Output the [x, y] coordinate of the center of the cell containing the given text.  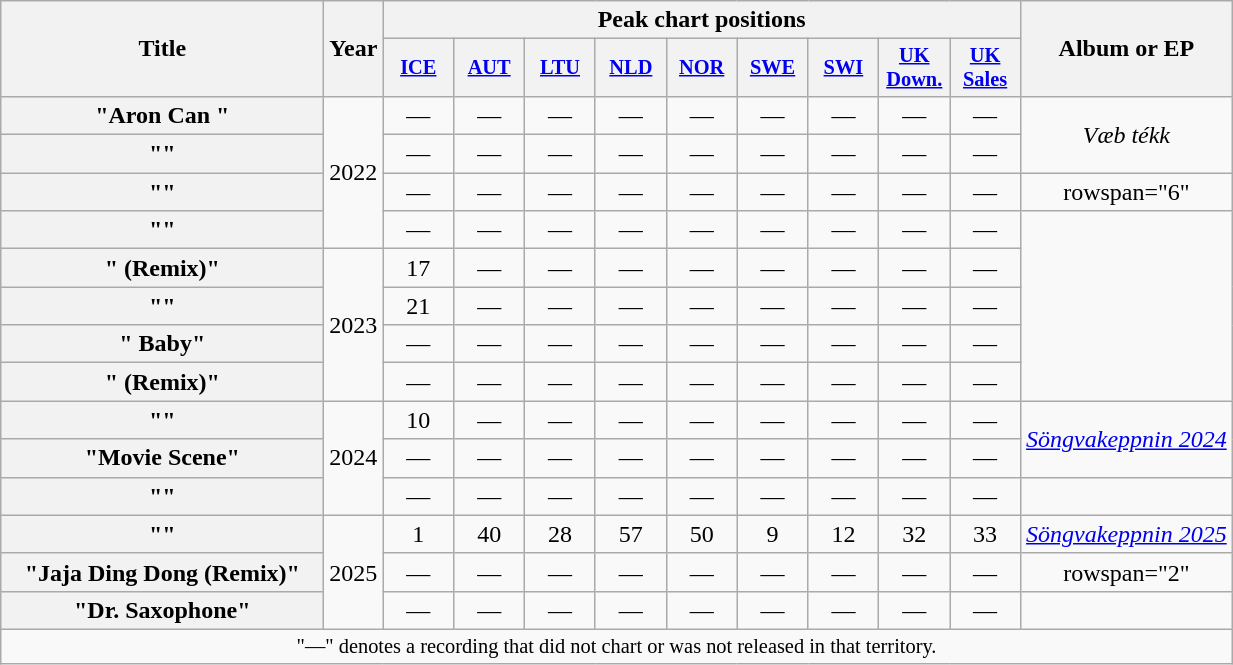
UKSales [986, 68]
57 [630, 534]
2025 [354, 572]
AUT [490, 68]
Year [354, 49]
rowspan="2" [1127, 572]
9 [772, 534]
17 [418, 268]
2022 [354, 172]
Album or EP [1127, 49]
"—" denotes a recording that did not chart or was not released in that territory. [616, 646]
SWI [844, 68]
" Baby" [162, 344]
NLD [630, 68]
"Dr. Saxophone" [162, 610]
SWE [772, 68]
Væb tékk [1127, 134]
Söngvakeppnin 2024 [1127, 439]
28 [560, 534]
rowspan="6" [1127, 192]
33 [986, 534]
UKDown. [914, 68]
"Jaja Ding Dong (Remix)" [162, 572]
"Movie Scene" [162, 458]
Peak chart positions [702, 20]
32 [914, 534]
50 [702, 534]
2024 [354, 458]
ICE [418, 68]
21 [418, 306]
Title [162, 49]
40 [490, 534]
LTU [560, 68]
"Aron Can " [162, 115]
NOR [702, 68]
Söngvakeppnin 2025 [1127, 534]
2023 [354, 325]
1 [418, 534]
12 [844, 534]
10 [418, 420]
